For the text-containing cell, return its midpoint in (X, Y) coordinate format. 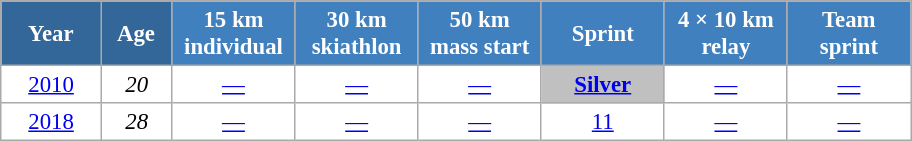
50 km mass start (480, 34)
30 km skiathlon (356, 34)
Team sprint (848, 34)
Year (52, 34)
20 (136, 85)
Sprint (602, 34)
4 × 10 km relay (726, 34)
15 km individual (234, 34)
11 (602, 122)
Silver (602, 85)
28 (136, 122)
2018 (52, 122)
2010 (52, 85)
Age (136, 34)
